Provide the [X, Y] coordinate of the cell's center where the given text is located.  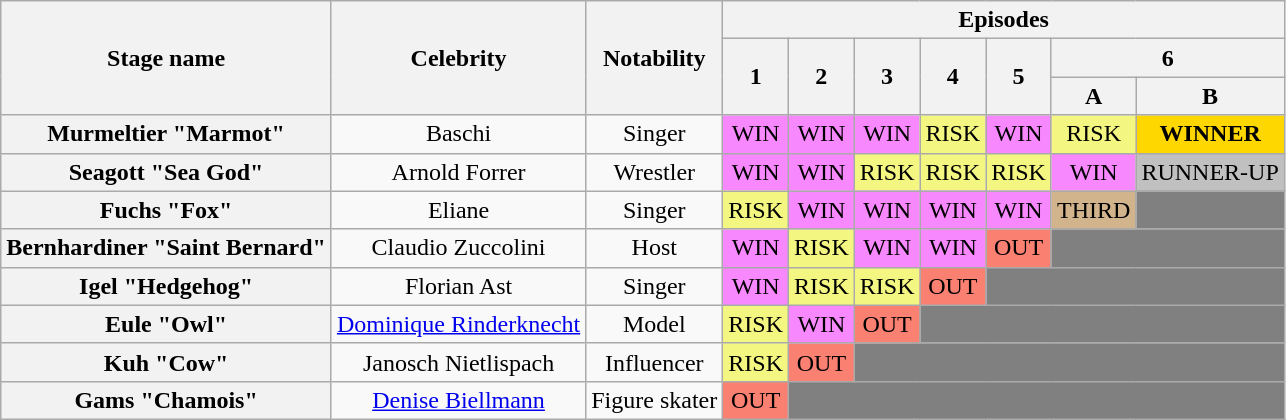
Florian Ast [458, 286]
WINNER [1210, 134]
Gams "Chamois" [166, 400]
Kuh "Cow" [166, 362]
THIRD [1093, 210]
Fuchs "Fox" [166, 210]
Arnold Forrer [458, 172]
Influencer [654, 362]
A [1093, 96]
Claudio Zuccolini [458, 248]
1 [756, 77]
2 [822, 77]
Igel "Hedgehog" [166, 286]
Host [654, 248]
Figure skater [654, 400]
Dominique Rinderknecht [458, 324]
Wrestler [654, 172]
Murmeltier "Marmot" [166, 134]
Seagott "Sea God" [166, 172]
3 [887, 77]
4 [953, 77]
Eule "Owl" [166, 324]
6 [1168, 58]
RUNNER-UP [1210, 172]
Model [654, 324]
Notability [654, 58]
Celebrity [458, 58]
Baschi [458, 134]
5 [1019, 77]
Eliane [458, 210]
Stage name [166, 58]
B [1210, 96]
Denise Biellmann [458, 400]
Episodes [1004, 20]
Janosch Nietlispach [458, 362]
Bernhardiner "Saint Bernard" [166, 248]
